Provide the (X, Y) coordinate of the cell's center where the given text is located.  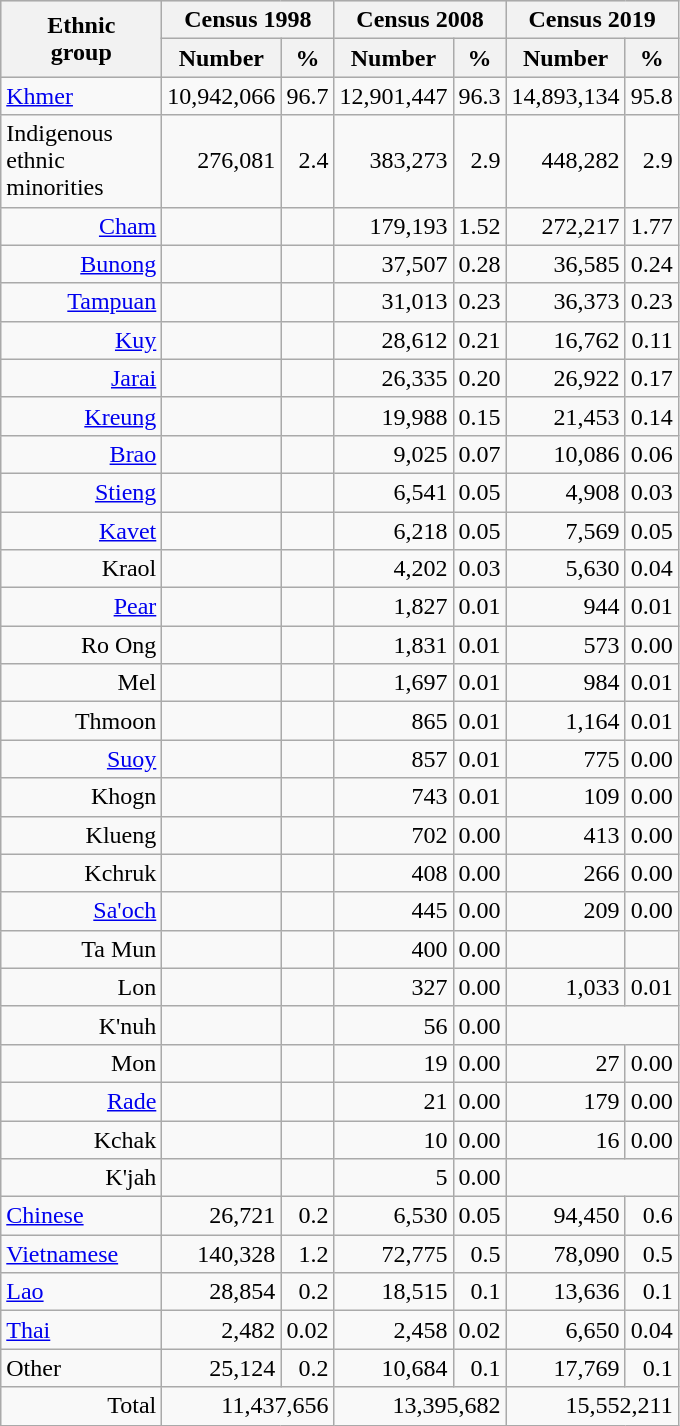
Chinese (82, 1216)
0.06 (652, 454)
2,458 (394, 1330)
0.07 (480, 454)
10,684 (394, 1368)
Ta Mun (82, 949)
0.17 (652, 378)
19,988 (394, 416)
1.77 (652, 226)
Thai (82, 1330)
Lao (82, 1292)
Mel (82, 683)
K'nuh (82, 1025)
27 (566, 1063)
21 (394, 1101)
984 (566, 683)
Other (82, 1368)
14,893,134 (566, 96)
Khmer (82, 96)
Cham (82, 226)
Kavet (82, 531)
6,541 (394, 492)
Vietnamese (82, 1254)
26,721 (222, 1216)
Tampuan (82, 302)
Bunong (82, 264)
1,033 (566, 987)
18,515 (394, 1292)
Census 2019 (592, 20)
Suoy (82, 759)
96.7 (308, 96)
6,218 (394, 531)
Ethnicgroup (82, 39)
56 (394, 1025)
17,769 (566, 1368)
857 (394, 759)
Brao (82, 454)
6,530 (394, 1216)
Jarai (82, 378)
16 (566, 1139)
13,395,682 (420, 1406)
944 (566, 607)
209 (566, 911)
0.20 (480, 378)
7,569 (566, 531)
Stieng (82, 492)
96.3 (480, 96)
1,164 (566, 721)
95.8 (652, 96)
Total (82, 1406)
5,630 (566, 569)
Rade (82, 1101)
5 (394, 1178)
448,282 (566, 161)
10 (394, 1139)
Census 2008 (420, 20)
272,217 (566, 226)
K'jah (82, 1178)
Indigenous ethnic minorities (82, 161)
36,373 (566, 302)
Kraol (82, 569)
1,827 (394, 607)
Kreung (82, 416)
0.11 (652, 340)
Kchruk (82, 873)
179,193 (394, 226)
2.4 (308, 161)
78,090 (566, 1254)
2,482 (222, 1330)
383,273 (394, 161)
109 (566, 797)
15,552,211 (592, 1406)
21,453 (566, 416)
12,901,447 (394, 96)
Khogn (82, 797)
Mon (82, 1063)
11,437,656 (248, 1406)
865 (394, 721)
Kuy (82, 340)
10,942,066 (222, 96)
573 (566, 645)
0.21 (480, 340)
Lon (82, 987)
775 (566, 759)
266 (566, 873)
Census 1998 (248, 20)
37,507 (394, 264)
26,335 (394, 378)
276,081 (222, 161)
16,762 (566, 340)
Ro Ong (82, 645)
72,775 (394, 1254)
1.52 (480, 226)
1,831 (394, 645)
743 (394, 797)
445 (394, 911)
400 (394, 949)
1.2 (308, 1254)
408 (394, 873)
413 (566, 835)
0.24 (652, 264)
28,854 (222, 1292)
0.14 (652, 416)
179 (566, 1101)
4,908 (566, 492)
327 (394, 987)
4,202 (394, 569)
Thmoon (82, 721)
26,922 (566, 378)
Pear (82, 607)
28,612 (394, 340)
Klueng (82, 835)
19 (394, 1063)
1,697 (394, 683)
6,650 (566, 1330)
9,025 (394, 454)
0.28 (480, 264)
13,636 (566, 1292)
94,450 (566, 1216)
10,086 (566, 454)
0.15 (480, 416)
36,585 (566, 264)
702 (394, 835)
140,328 (222, 1254)
31,013 (394, 302)
0.6 (652, 1216)
Sa'och (82, 911)
Kchak (82, 1139)
25,124 (222, 1368)
